Pinpoint the cell where the given text exists, returning its [x, y] midpoint coordinate. 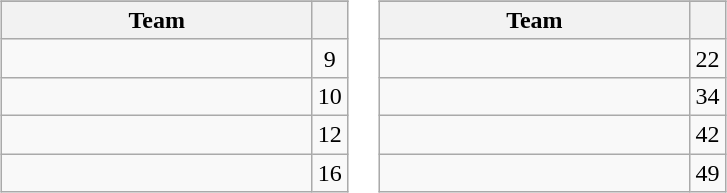
10 [330, 96]
22 [708, 58]
12 [330, 134]
9 [330, 58]
49 [708, 173]
34 [708, 96]
16 [330, 173]
42 [708, 134]
